Capture the cell that displays the provided text and extract its (X, Y) central coordinate. 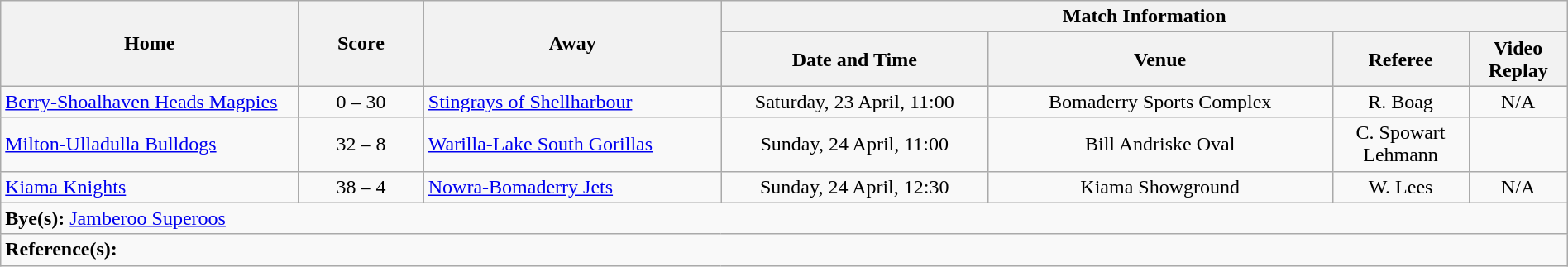
Video Replay (1518, 60)
Milton-Ulladulla Bulldogs (150, 144)
Bye(s): Jamberoo Superoos (784, 218)
W. Lees (1401, 187)
Saturday, 23 April, 11:00 (854, 102)
Home (150, 43)
Kiama Showground (1159, 187)
Bomaderry Sports Complex (1159, 102)
Sunday, 24 April, 11:00 (854, 144)
Sunday, 24 April, 12:30 (854, 187)
32 – 8 (361, 144)
Stingrays of Shellharbour (572, 102)
Score (361, 43)
R. Boag (1401, 102)
Date and Time (854, 60)
Match Information (1145, 17)
Reference(s): (784, 250)
0 – 30 (361, 102)
Away (572, 43)
Berry-Shoalhaven Heads Magpies (150, 102)
Bill Andriske Oval (1159, 144)
38 – 4 (361, 187)
Kiama Knights (150, 187)
Warilla-Lake South Gorillas (572, 144)
Nowra-Bomaderry Jets (572, 187)
Referee (1401, 60)
C. Spowart Lehmann (1401, 144)
Venue (1159, 60)
